Capture the cell that displays the provided text and extract its [X, Y] central coordinate. 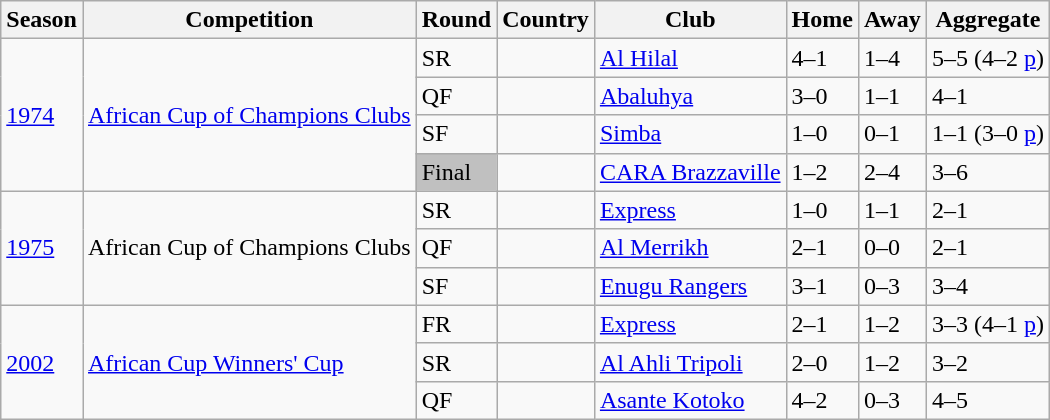
5–5 (4–2 p) [988, 58]
3–6 [988, 172]
2–0 [822, 362]
3–1 [822, 286]
Al Merrikh [690, 248]
Away [892, 20]
4–2 [822, 400]
3–2 [988, 362]
4–5 [988, 400]
Home [822, 20]
Round [456, 20]
African Cup Winners' Cup [249, 362]
3–4 [988, 286]
0–1 [892, 134]
CARA Brazzaville [690, 172]
Al Hilal [690, 58]
2–4 [892, 172]
Competition [249, 20]
2002 [42, 362]
Enugu Rangers [690, 286]
1975 [42, 248]
1–4 [892, 58]
Country [546, 20]
1974 [42, 115]
3–0 [822, 96]
Simba [690, 134]
Final [456, 172]
FR [456, 324]
Abaluhya [690, 96]
Al Ahli Tripoli [690, 362]
Asante Kotoko [690, 400]
Club [690, 20]
1–1 (3–0 p) [988, 134]
Season [42, 20]
0–0 [892, 248]
3–3 (4–1 p) [988, 324]
Aggregate [988, 20]
